From the cell containing the given text, extract its center point as [X, Y] coordinate. 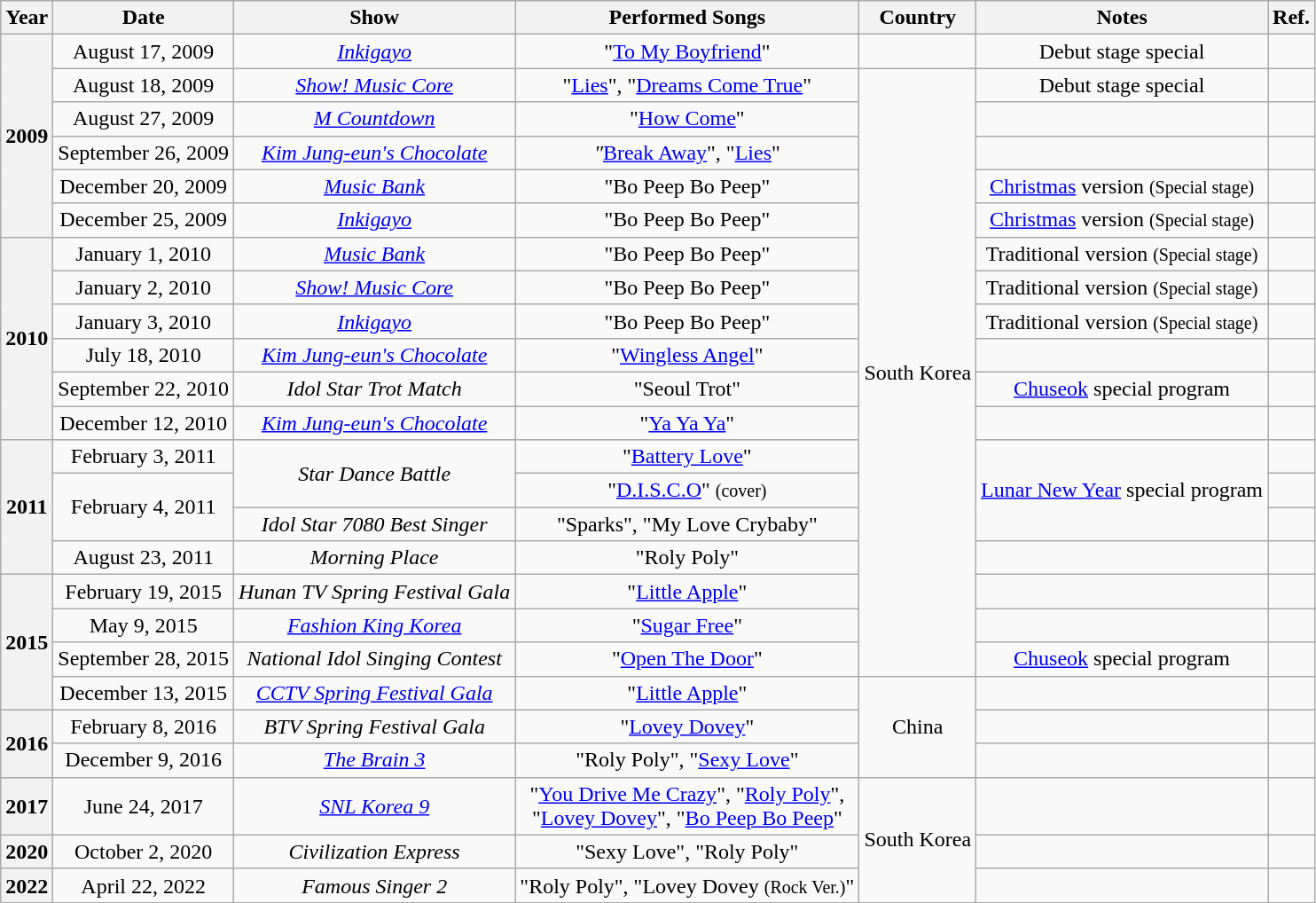
December 13, 2015 [144, 693]
December 9, 2016 [144, 760]
2022 [27, 885]
Idol Star 7080 Best Singer [374, 524]
Fashion King Korea [374, 625]
Lunar New Year special program [1123, 491]
January 3, 2010 [144, 321]
"Roly Poly" [687, 558]
January 2, 2010 [144, 287]
Country [918, 18]
CCTV Spring Festival Gala [374, 693]
September 22, 2010 [144, 389]
Morning Place [374, 558]
China [918, 726]
September 26, 2009 [144, 153]
February 19, 2015 [144, 592]
February 8, 2016 [144, 726]
2015 [27, 642]
Performed Songs [687, 18]
June 24, 2017 [144, 805]
2020 [27, 852]
"Open The Door" [687, 659]
"To My Boyfriend" [687, 51]
"Sparks", "My Love Crybaby" [687, 524]
Year [27, 18]
"You Drive Me Crazy", "Roly Poly","Lovey Dovey", "Bo Peep Bo Peep" [687, 805]
Ref. [1291, 18]
2017 [27, 805]
July 18, 2010 [144, 355]
2010 [27, 338]
September 28, 2015 [144, 659]
"Roly Poly", "Lovey Dovey (Rock Ver.)" [687, 885]
"Lies", "Dreams Come True" [687, 85]
Idol Star Trot Match [374, 389]
January 1, 2010 [144, 254]
August 23, 2011 [144, 558]
2016 [27, 743]
February 4, 2011 [144, 507]
"Break Away", "Lies" [687, 153]
May 9, 2015 [144, 625]
The Brain 3 [374, 760]
"Roly Poly", "Sexy Love" [687, 760]
August 17, 2009 [144, 51]
April 22, 2022 [144, 885]
2011 [27, 507]
Hunan TV Spring Festival Gala [374, 592]
"D.I.S.C.O" (cover) [687, 491]
"Sexy Love", "Roly Poly" [687, 852]
August 27, 2009 [144, 119]
Famous Singer 2 [374, 885]
"Battery Love" [687, 457]
2009 [27, 136]
December 20, 2009 [144, 186]
"Lovey Dovey" [687, 726]
"Ya Ya Ya" [687, 423]
Show [374, 18]
"Wingless Angel" [687, 355]
August 18, 2009 [144, 85]
Notes [1123, 18]
"Seoul Trot" [687, 389]
SNL Korea 9 [374, 805]
February 3, 2011 [144, 457]
October 2, 2020 [144, 852]
"Sugar Free" [687, 625]
BTV Spring Festival Gala [374, 726]
Star Dance Battle [374, 474]
M Countdown [374, 119]
December 25, 2009 [144, 220]
National Idol Singing Contest [374, 659]
Date [144, 18]
Civilization Express [374, 852]
December 12, 2010 [144, 423]
"How Come" [687, 119]
